Find where the given text appears and provide that cell's center as (x, y) coordinate. 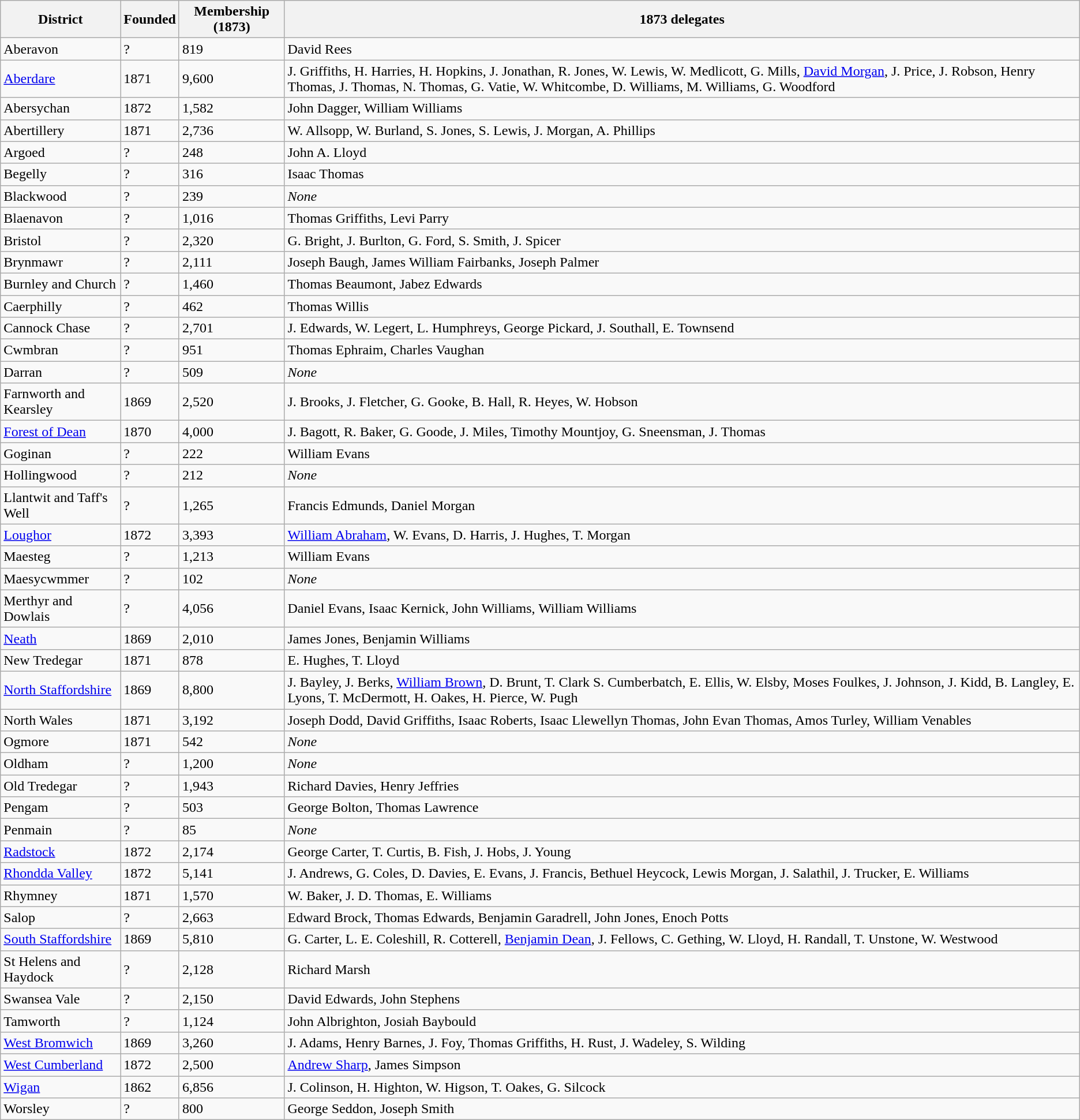
85 (231, 830)
George Seddon, Joseph Smith (682, 1109)
Oldham (61, 764)
Loughor (61, 535)
102 (231, 579)
1870 (150, 432)
West Cumberland (61, 1065)
Andrew Sharp, James Simpson (682, 1065)
Tamworth (61, 1021)
2,520 (231, 402)
Abersychan (61, 108)
6,856 (231, 1087)
503 (231, 808)
John Albrighton, Josiah Baybould (682, 1021)
Thomas Ephraim, Charles Vaughan (682, 350)
2,320 (231, 240)
Joseph Baugh, James William Fairbanks, Joseph Palmer (682, 262)
George Carter, T. Curtis, B. Fish, J. Hobs, J. Young (682, 852)
2,174 (231, 852)
Ogmore (61, 742)
316 (231, 174)
Daniel Evans, Isaac Kernick, John Williams, William Williams (682, 608)
248 (231, 152)
509 (231, 372)
David Rees (682, 49)
Edward Brock, Thomas Edwards, Benjamin Garadrell, John Jones, Enoch Potts (682, 917)
1,200 (231, 764)
Llantwit and Taff's Well (61, 505)
462 (231, 306)
2,701 (231, 328)
Penmain (61, 830)
800 (231, 1109)
1,460 (231, 284)
951 (231, 350)
James Jones, Benjamin Williams (682, 638)
North Staffordshire (61, 690)
Merthyr and Dowlais (61, 608)
David Edwards, John Stephens (682, 999)
1,213 (231, 557)
2,128 (231, 969)
Cwmbran (61, 350)
3,192 (231, 720)
W. Allsopp, W. Burland, S. Jones, S. Lewis, J. Morgan, A. Phillips (682, 130)
2,010 (231, 638)
2,663 (231, 917)
222 (231, 454)
1862 (150, 1087)
2,111 (231, 262)
Radstock (61, 852)
John A. Lloyd (682, 152)
1,570 (231, 896)
Richard Marsh (682, 969)
Wigan (61, 1087)
239 (231, 196)
Aberdare (61, 78)
West Bromwich (61, 1043)
George Bolton, Thomas Lawrence (682, 808)
Rhondda Valley (61, 874)
5,810 (231, 939)
819 (231, 49)
Forest of Dean (61, 432)
Farnworth and Kearsley (61, 402)
Abertillery (61, 130)
2,150 (231, 999)
4,000 (231, 432)
542 (231, 742)
Swansea Vale (61, 999)
W. Baker, J. D. Thomas, E. Williams (682, 896)
E. Hughes, T. Lloyd (682, 660)
Isaac Thomas (682, 174)
South Staffordshire (61, 939)
District (61, 20)
Francis Edmunds, Daniel Morgan (682, 505)
Bristol (61, 240)
Thomas Griffiths, Levi Parry (682, 218)
212 (231, 475)
878 (231, 660)
Brynmawr (61, 262)
John Dagger, William Williams (682, 108)
Thomas Willis (682, 306)
Begelly (61, 174)
Caerphilly (61, 306)
1,016 (231, 218)
5,141 (231, 874)
Richard Davies, Henry Jeffries (682, 786)
J. Colinson, H. Highton, W. Higson, T. Oakes, G. Silcock (682, 1087)
Darran (61, 372)
1,265 (231, 505)
1,582 (231, 108)
New Tredegar (61, 660)
1,124 (231, 1021)
St Helens and Haydock (61, 969)
J. Andrews, G. Coles, D. Davies, E. Evans, J. Francis, Bethuel Heycock, Lewis Morgan, J. Salathil, J. Trucker, E. Williams (682, 874)
Rhymney (61, 896)
Cannock Chase (61, 328)
North Wales (61, 720)
Salop (61, 917)
Joseph Dodd, David Griffiths, Isaac Roberts, Isaac Llewellyn Thomas, John Evan Thomas, Amos Turley, William Venables (682, 720)
4,056 (231, 608)
Maesteg (61, 557)
3,260 (231, 1043)
3,393 (231, 535)
J. Bagott, R. Baker, G. Goode, J. Miles, Timothy Mountjoy, G. Sneensman, J. Thomas (682, 432)
Maesycwmmer (61, 579)
J. Brooks, J. Fletcher, G. Gooke, B. Hall, R. Heyes, W. Hobson (682, 402)
Worsley (61, 1109)
G. Carter, L. E. Coleshill, R. Cotterell, Benjamin Dean, J. Fellows, C. Gething, W. Lloyd, H. Randall, T. Unstone, W. Westwood (682, 939)
Blaenavon (61, 218)
1,943 (231, 786)
Neath (61, 638)
Old Tredegar (61, 786)
J. Edwards, W. Legert, L. Humphreys, George Pickard, J. Southall, E. Townsend (682, 328)
2,500 (231, 1065)
1873 delegates (682, 20)
Membership (1873) (231, 20)
Thomas Beaumont, Jabez Edwards (682, 284)
Burnley and Church (61, 284)
8,800 (231, 690)
J. Adams, Henry Barnes, J. Foy, Thomas Griffiths, H. Rust, J. Wadeley, S. Wilding (682, 1043)
Argoed (61, 152)
Blackwood (61, 196)
Founded (150, 20)
Goginan (61, 454)
G. Bright, J. Burlton, G. Ford, S. Smith, J. Spicer (682, 240)
Hollingwood (61, 475)
Pengam (61, 808)
9,600 (231, 78)
Aberavon (61, 49)
William Abraham, W. Evans, D. Harris, J. Hughes, T. Morgan (682, 535)
2,736 (231, 130)
